Identify which cell holds the provided text, then report its (X, Y) central coordinate. 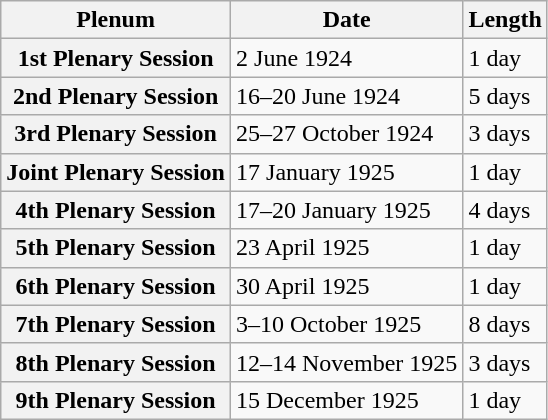
5 days (505, 96)
12–14 November 1925 (347, 362)
15 December 1925 (347, 400)
23 April 1925 (347, 248)
30 April 1925 (347, 286)
17 January 1925 (347, 172)
3–10 October 1925 (347, 324)
Date (347, 20)
6th Plenary Session (116, 286)
9th Plenary Session (116, 400)
1st Plenary Session (116, 58)
Length (505, 20)
Joint Plenary Session (116, 172)
4 days (505, 210)
8th Plenary Session (116, 362)
2nd Plenary Session (116, 96)
2 June 1924 (347, 58)
17–20 January 1925 (347, 210)
Plenum (116, 20)
3rd Plenary Session (116, 134)
7th Plenary Session (116, 324)
4th Plenary Session (116, 210)
5th Plenary Session (116, 248)
8 days (505, 324)
25–27 October 1924 (347, 134)
16–20 June 1924 (347, 96)
